Capture the cell that displays the provided text and extract its [X, Y] central coordinate. 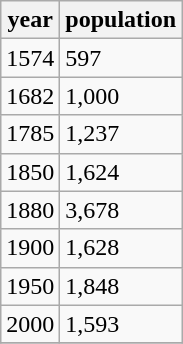
3,678 [121, 210]
1,628 [121, 248]
1682 [30, 96]
1,848 [121, 286]
597 [121, 58]
1,593 [121, 324]
1950 [30, 286]
population [121, 20]
1,624 [121, 172]
year [30, 20]
1,237 [121, 134]
1900 [30, 248]
1785 [30, 134]
1850 [30, 172]
2000 [30, 324]
1880 [30, 210]
1,000 [121, 96]
1574 [30, 58]
